Locate the cell with the specified text and output its (X, Y) center coordinate. 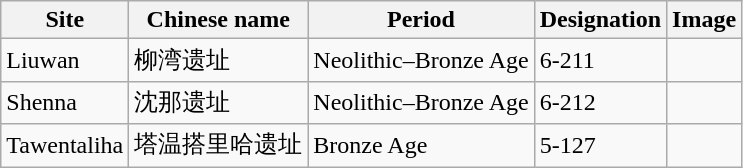
Shenna (65, 102)
Site (65, 20)
6-211 (600, 60)
塔温搭里哈遗址 (218, 146)
Liuwan (65, 60)
Image (704, 20)
6-212 (600, 102)
Tawentaliha (65, 146)
Chinese name (218, 20)
沈那遗址 (218, 102)
Designation (600, 20)
柳湾遗址 (218, 60)
Bronze Age (421, 146)
Period (421, 20)
5-127 (600, 146)
